Return (x, y) of the center of cell containing provided text 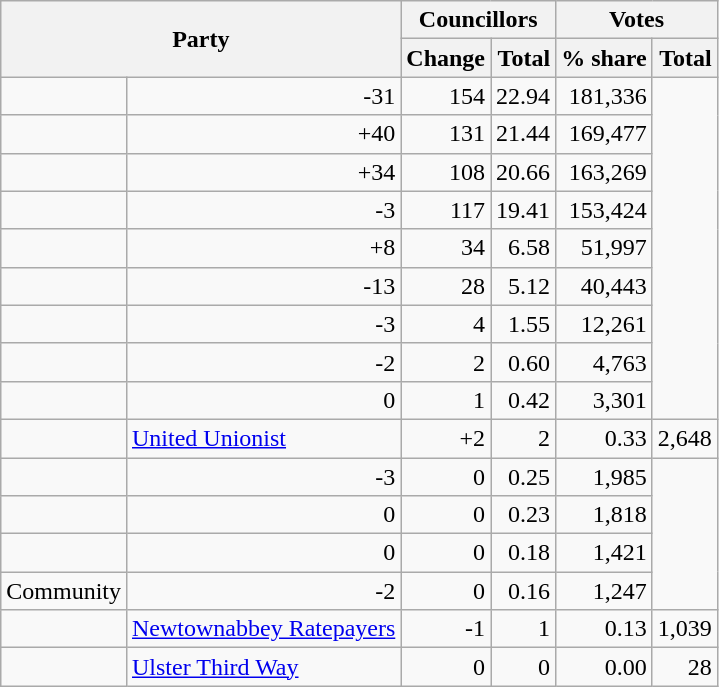
+8 (263, 248)
20.66 (524, 172)
22.94 (524, 96)
-1 (446, 629)
154 (446, 96)
Councillors (478, 20)
1,985 (604, 477)
-31 (263, 96)
0.33 (604, 438)
1.55 (524, 324)
34 (446, 248)
Ulster Third Way (263, 667)
117 (446, 210)
0.00 (604, 667)
0.16 (524, 591)
0.23 (524, 515)
1,421 (604, 553)
19.41 (524, 210)
4,763 (604, 362)
4 (446, 324)
40,443 (604, 286)
Party (201, 39)
163,269 (604, 172)
+40 (263, 134)
3,301 (604, 400)
0.42 (524, 400)
1,039 (684, 629)
1,818 (604, 515)
United Unionist (263, 438)
5.12 (524, 286)
+2 (446, 438)
0.13 (604, 629)
0.18 (524, 553)
153,424 (604, 210)
-13 (263, 286)
108 (446, 172)
Newtownabbey Ratepayers (263, 629)
181,336 (604, 96)
131 (446, 134)
+34 (263, 172)
Community (64, 591)
169,477 (604, 134)
% share (604, 58)
12,261 (604, 324)
Change (446, 58)
0.60 (524, 362)
51,997 (604, 248)
1,247 (604, 591)
21.44 (524, 134)
2,648 (684, 438)
6.58 (524, 248)
Votes (637, 20)
0.25 (524, 477)
